Find where the given text appears and provide that cell's center as [X, Y] coordinate. 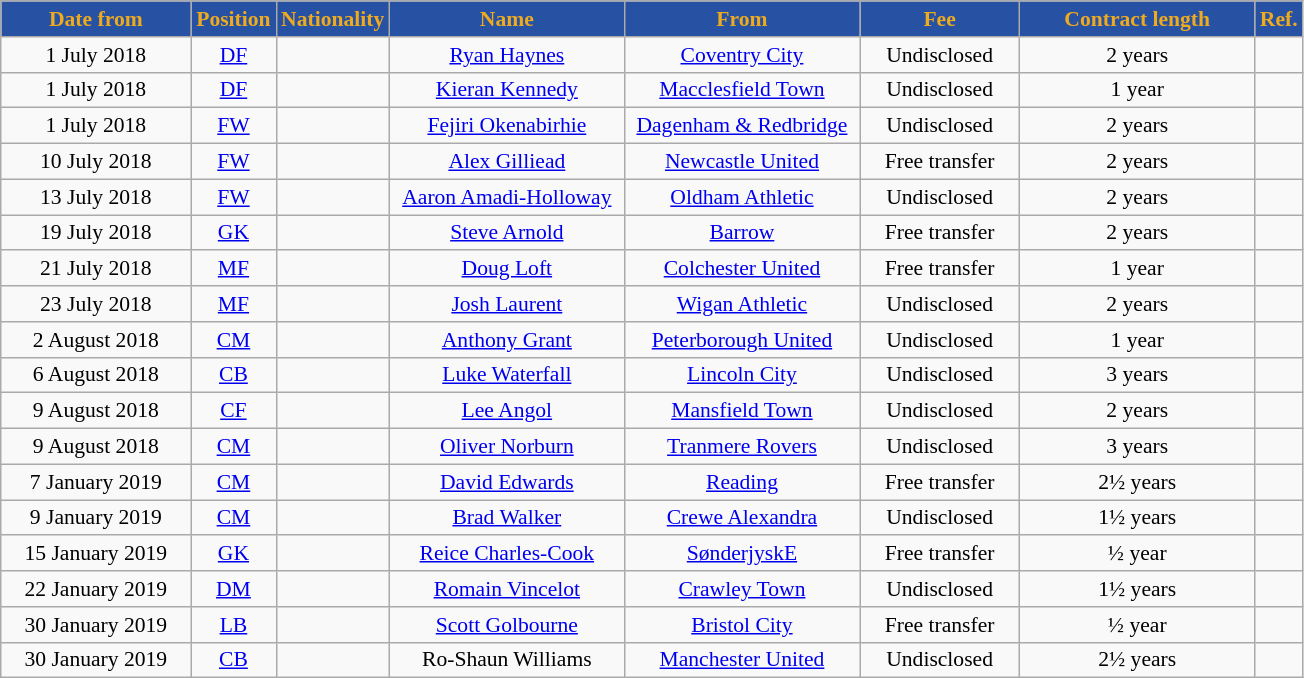
2 August 2018 [96, 340]
Name [506, 19]
21 July 2018 [96, 269]
Peterborough United [742, 340]
Kieran Kennedy [506, 90]
22 January 2019 [96, 589]
10 July 2018 [96, 162]
Crewe Alexandra [742, 518]
Crawley Town [742, 589]
Position [234, 19]
9 January 2019 [96, 518]
Date from [96, 19]
Barrow [742, 233]
LB [234, 625]
Fee [940, 19]
6 August 2018 [96, 375]
Luke Waterfall [506, 375]
Brad Walker [506, 518]
Tranmere Rovers [742, 447]
Contract length [1138, 19]
Scott Golbourne [506, 625]
Fejiri Okenabirhie [506, 126]
Steve Arnold [506, 233]
Mansfield Town [742, 411]
David Edwards [506, 482]
Oliver Norburn [506, 447]
Ryan Haynes [506, 55]
Manchester United [742, 660]
CF [234, 411]
Newcastle United [742, 162]
13 July 2018 [96, 197]
7 January 2019 [96, 482]
Coventry City [742, 55]
Bristol City [742, 625]
15 January 2019 [96, 554]
Ro-Shaun Williams [506, 660]
Wigan Athletic [742, 304]
Josh Laurent [506, 304]
Doug Loft [506, 269]
23 July 2018 [96, 304]
Reice Charles-Cook [506, 554]
Dagenham & Redbridge [742, 126]
Oldham Athletic [742, 197]
Colchester United [742, 269]
Macclesfield Town [742, 90]
Ref. [1279, 19]
Aaron Amadi-Holloway [506, 197]
Lee Angol [506, 411]
Anthony Grant [506, 340]
19 July 2018 [96, 233]
Alex Gilliead [506, 162]
Lincoln City [742, 375]
Nationality [332, 19]
DM [234, 589]
Romain Vincelot [506, 589]
SønderjyskE [742, 554]
From [742, 19]
Reading [742, 482]
